Capture the cell that displays the provided text and extract its [x, y] central coordinate. 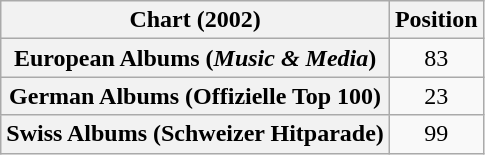
Chart (2002) [196, 20]
99 [436, 134]
Swiss Albums (Schweizer Hitparade) [196, 134]
23 [436, 96]
European Albums (Music & Media) [196, 58]
83 [436, 58]
Position [436, 20]
German Albums (Offizielle Top 100) [196, 96]
